Find where the given text appears and provide that cell's center as (X, Y) coordinate. 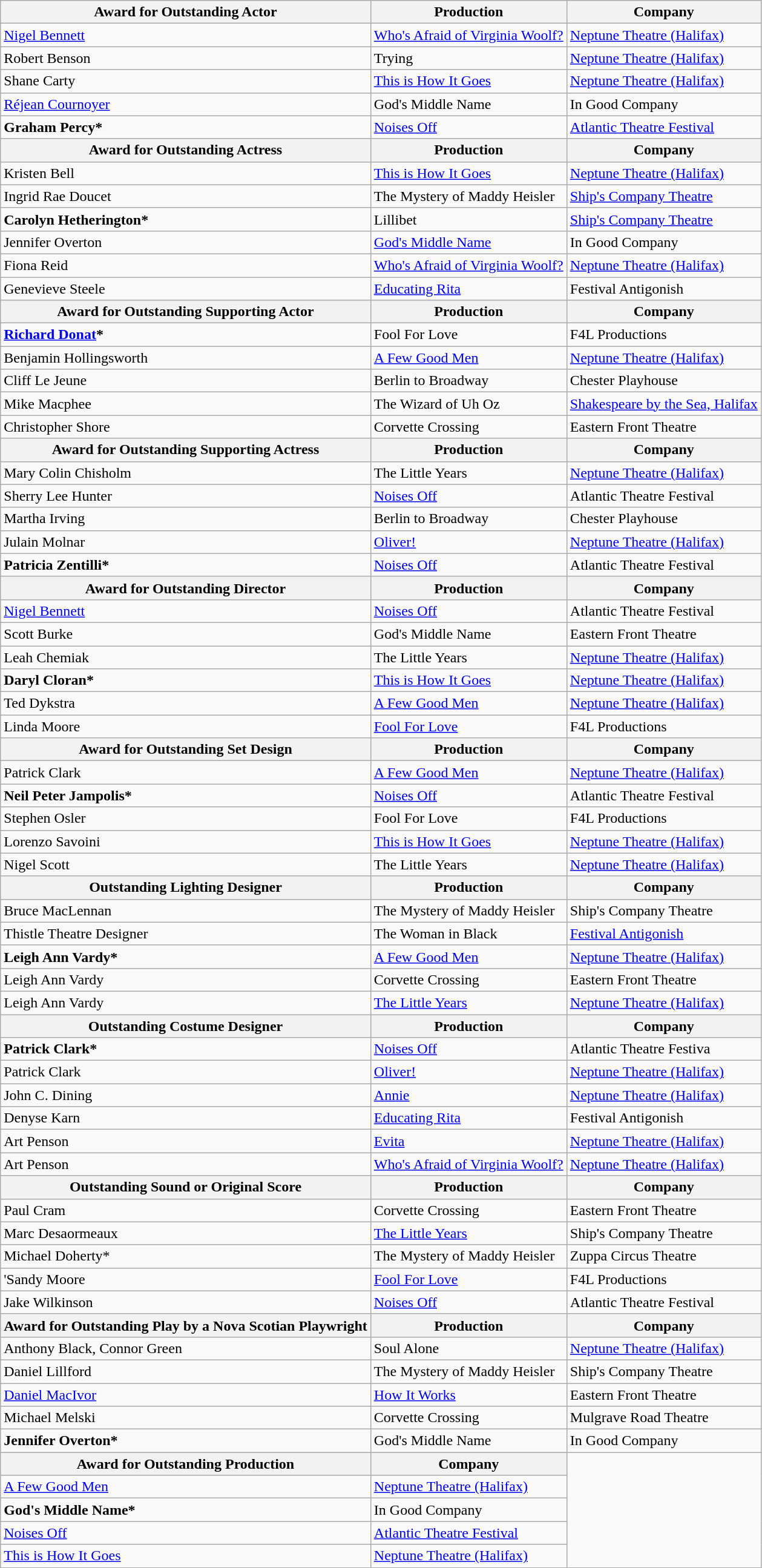
Leigh Ann Vardy* (186, 957)
Jennifer Overton (186, 242)
Scott Burke (186, 634)
The Wizard of Uh Oz (468, 404)
Jennifer Overton* (186, 1441)
Trying (468, 58)
Sherry Lee Hunter (186, 496)
Soul Alone (468, 1348)
John C. Dining (186, 1095)
'Sandy Moore (186, 1279)
Mary Colin Chisholm (186, 473)
Annie (468, 1095)
Kristen Bell (186, 173)
Fiona Reid (186, 265)
Graham Percy* (186, 127)
Michael Doherty* (186, 1256)
Award for Outstanding Set Design (186, 749)
Leah Chemiak (186, 657)
Benjamin Hollingsworth (186, 358)
Stephen Osler (186, 819)
Mike Macphee (186, 404)
God's Middle Name* (186, 1510)
Daniel MacIvor (186, 1394)
Lorenzo Savoini (186, 842)
Patricia Zentilli* (186, 565)
Richard Donat* (186, 335)
Lillibet (468, 219)
Patrick Clark* (186, 1049)
Julain Molnar (186, 542)
Mulgrave Road Theatre (663, 1418)
Award for Outstanding Director (186, 588)
Neil Peter Jampolis* (186, 796)
Marc Desaormeaux (186, 1233)
Carolyn Hetherington* (186, 219)
Award for Outstanding Supporting Actress (186, 450)
Cliff Le Jeune (186, 381)
Outstanding Lighting Designer (186, 888)
Nigel Scott (186, 865)
Award for Outstanding Actor (186, 12)
Bruce MacLennan (186, 911)
Shane Carty (186, 81)
Daniel Lillford (186, 1371)
Outstanding Costume Designer (186, 1026)
Award for Outstanding Production (186, 1464)
Réjean Cournoyer (186, 104)
Linda Moore (186, 726)
Shakespeare by the Sea, Halifax (663, 404)
Zuppa Circus Theatre (663, 1256)
Daryl Cloran* (186, 680)
Ted Dykstra (186, 703)
Robert Benson (186, 58)
Award for Outstanding Actress (186, 150)
Jake Wilkinson (186, 1302)
Award for Outstanding Play by a Nova Scotian Playwright (186, 1325)
Atlantic Theatre Festiva (663, 1049)
Outstanding Sound or Original Score (186, 1187)
Martha Irving (186, 519)
Evita (468, 1141)
Paul Cram (186, 1210)
Thistle Theatre Designer (186, 934)
Denyse Karn (186, 1118)
Ingrid Rae Doucet (186, 196)
How It Works (468, 1394)
Genevieve Steele (186, 289)
Michael Melski (186, 1418)
Award for Outstanding Supporting Actor (186, 312)
The Woman in Black (468, 934)
Anthony Black, Connor Green (186, 1348)
Christopher Shore (186, 427)
